Output the (x, y) coordinate of the center of the cell containing the given text.  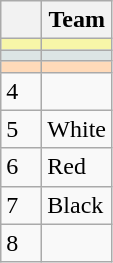
Black (77, 205)
4 (22, 91)
7 (22, 205)
6 (22, 167)
Team (77, 20)
8 (22, 243)
5 (22, 129)
Red (77, 167)
White (77, 129)
